Locate the cell with the specified text and output its (X, Y) center coordinate. 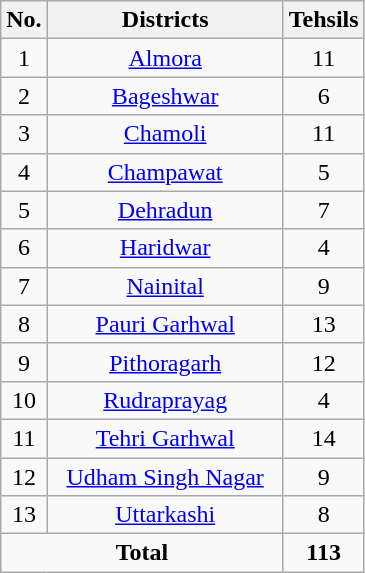
Total (142, 553)
Tehri Garhwal (165, 438)
Rudraprayag (165, 400)
113 (324, 553)
Almora (165, 58)
No. (24, 20)
Nainital (165, 286)
Uttarkashi (165, 515)
1 (24, 58)
Chamoli (165, 134)
Udham Singh Nagar (165, 477)
Bageshwar (165, 96)
Dehradun (165, 210)
Pithoragarh (165, 362)
Pauri Garhwal (165, 324)
2 (24, 96)
Haridwar (165, 248)
Districts (165, 20)
Tehsils (324, 20)
Champawat (165, 172)
14 (324, 438)
10 (24, 400)
3 (24, 134)
